Extract the (x, y) coordinate from the center of the cell holding the provided text.  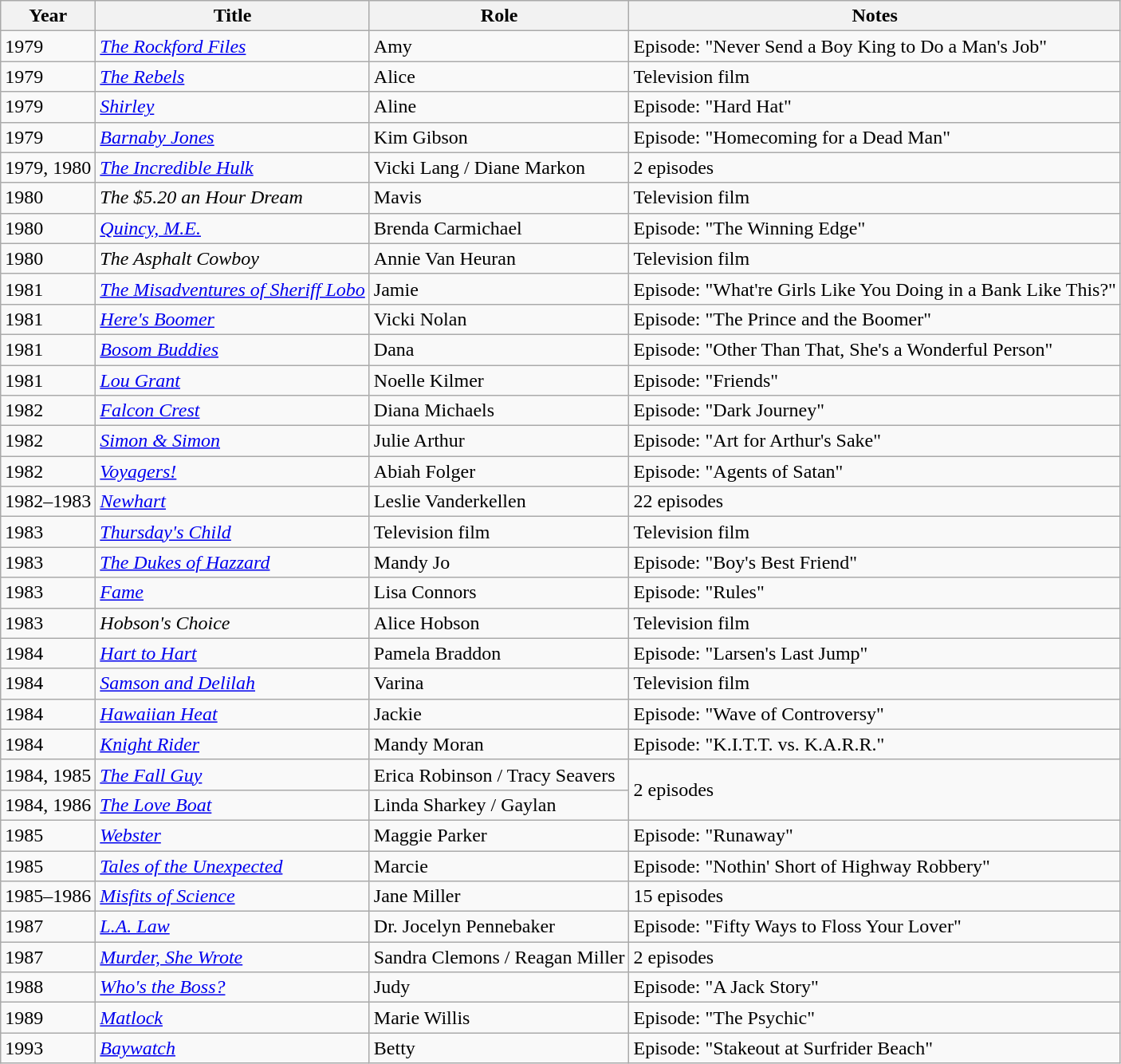
Matlock (233, 1018)
Jamie (499, 289)
Marcie (499, 865)
Episode: "Dark Journey" (875, 411)
Here's Boomer (233, 319)
Brenda Carmichael (499, 228)
The Misadventures of Sheriff Lobo (233, 289)
Mavis (499, 198)
1984, 1986 (48, 805)
The Rockford Files (233, 46)
1979, 1980 (48, 167)
Jackie (499, 714)
1989 (48, 1018)
Fame (233, 593)
The Rebels (233, 77)
Julie Arthur (499, 441)
Episode: "The Winning Edge" (875, 228)
Role (499, 16)
The Love Boat (233, 805)
Samson and Delilah (233, 684)
Pamela Braddon (499, 653)
Erica Robinson / Tracy Seavers (499, 774)
Episode: "Friends" (875, 380)
Episode: "Wave of Controversy" (875, 714)
Simon & Simon (233, 441)
Episode: "Stakeout at Surfrider Beach" (875, 1048)
Tales of the Unexpected (233, 865)
Annie Van Heuran (499, 258)
Title (233, 16)
Lou Grant (233, 380)
Episode: "What're Girls Like You Doing in a Bank Like This?" (875, 289)
Knight Rider (233, 744)
The Fall Guy (233, 774)
Aline (499, 107)
Maggie Parker (499, 835)
Hawaiian Heat (233, 714)
Episode: "Other Than That, She's a Wonderful Person" (875, 349)
Year (48, 16)
The Asphalt Cowboy (233, 258)
Betty (499, 1048)
Kim Gibson (499, 137)
Episode: "Fifty Ways to Floss Your Lover" (875, 927)
Quincy, M.E. (233, 228)
1982–1983 (48, 502)
Noelle Kilmer (499, 380)
Falcon Crest (233, 411)
Episode: "A Jack Story" (875, 987)
Mandy Moran (499, 744)
Thursday's Child (233, 532)
Notes (875, 16)
Hart to Hart (233, 653)
Alice Hobson (499, 623)
Marie Willis (499, 1018)
Diana Michaels (499, 411)
Judy (499, 987)
Episode: "Hard Hat" (875, 107)
Hobson's Choice (233, 623)
Baywatch (233, 1048)
Linda Sharkey / Gaylan (499, 805)
Jane Miller (499, 897)
Lisa Connors (499, 593)
Shirley (233, 107)
Voyagers! (233, 471)
Misfits of Science (233, 897)
Vicki Lang / Diane Markon (499, 167)
Murder, She Wrote (233, 957)
Episode: "Agents of Satan" (875, 471)
1993 (48, 1048)
Leslie Vanderkellen (499, 502)
Newhart (233, 502)
The Dukes of Hazzard (233, 562)
Abiah Folger (499, 471)
Episode: "K.I.T.T. vs. K.A.R.R." (875, 744)
The $5.20 an Hour Dream (233, 198)
Who's the Boss? (233, 987)
Episode: "Boy's Best Friend" (875, 562)
15 episodes (875, 897)
Dr. Jocelyn Pennebaker (499, 927)
Alice (499, 77)
1985–1986 (48, 897)
Episode: "Never Send a Boy King to Do a Man's Job" (875, 46)
1984, 1985 (48, 774)
Bosom Buddies (233, 349)
The Incredible Hulk (233, 167)
Barnaby Jones (233, 137)
1988 (48, 987)
Episode: "Runaway" (875, 835)
Episode: "Rules" (875, 593)
Sandra Clemons / Reagan Miller (499, 957)
Episode: "Art for Arthur's Sake" (875, 441)
Episode: "Larsen's Last Jump" (875, 653)
Varina (499, 684)
Dana (499, 349)
Episode: "Nothin' Short of Highway Robbery" (875, 865)
L.A. Law (233, 927)
Episode: "The Psychic" (875, 1018)
Mandy Jo (499, 562)
Amy (499, 46)
Vicki Nolan (499, 319)
Webster (233, 835)
Episode: "The Prince and the Boomer" (875, 319)
22 episodes (875, 502)
Episode: "Homecoming for a Dead Man" (875, 137)
